Pinpoint the cell where the given text exists, returning its [X, Y] midpoint coordinate. 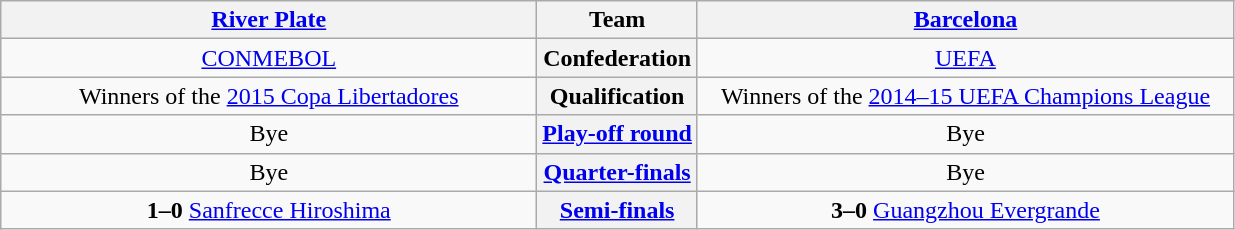
Winners of the 2015 Copa Libertadores [269, 96]
River Plate [269, 20]
Confederation [618, 58]
Semi-finals [618, 210]
Qualification [618, 96]
1–0 Sanfrecce Hiroshima [269, 210]
UEFA [965, 58]
Barcelona [965, 20]
Quarter-finals [618, 172]
Team [618, 20]
CONMEBOL [269, 58]
3–0 Guangzhou Evergrande [965, 210]
Play-off round [618, 134]
Winners of the 2014–15 UEFA Champions League [965, 96]
